Extract the [X, Y] coordinate from the center of the cell holding the provided text.  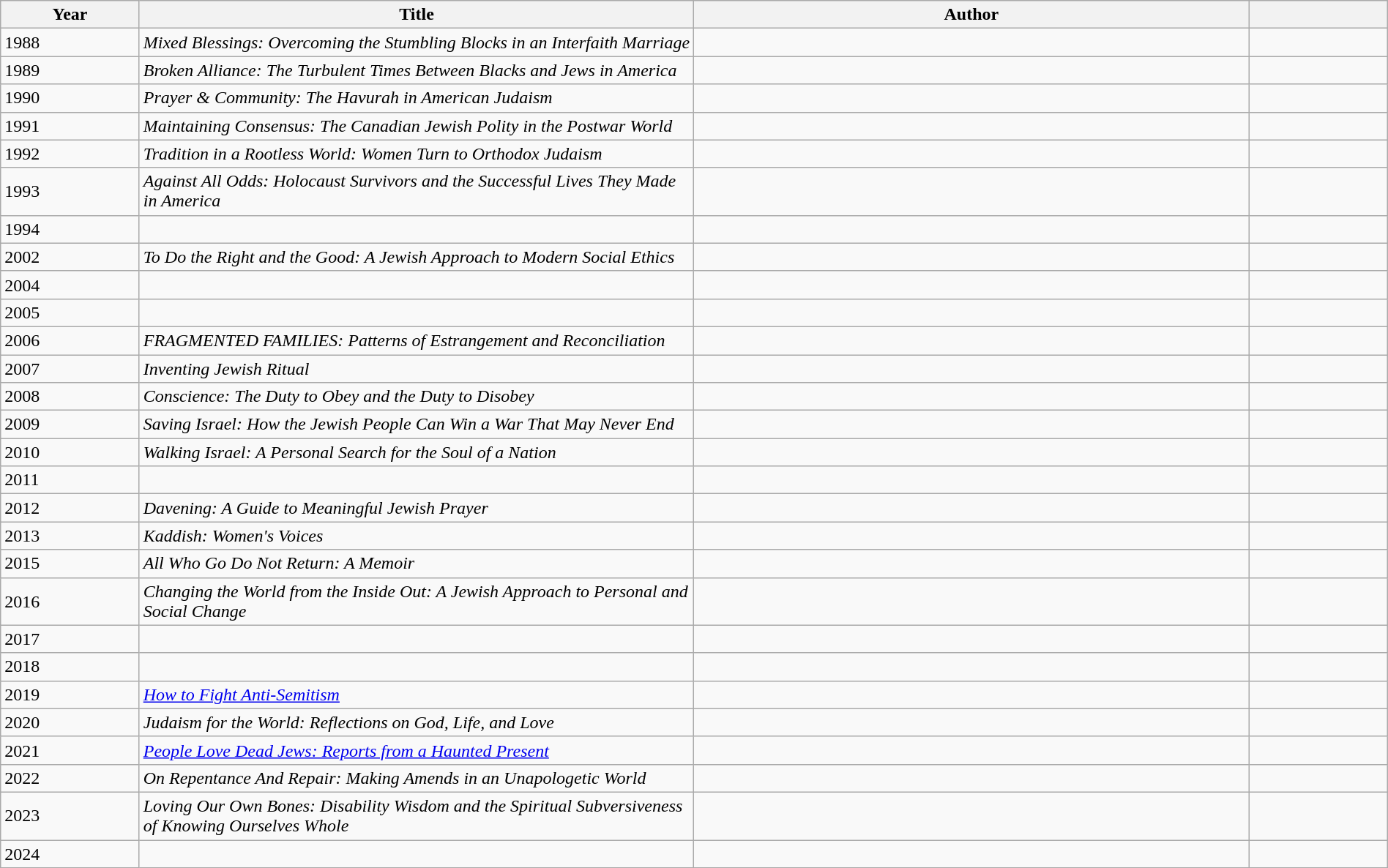
Inventing Jewish Ritual [417, 368]
Title [417, 15]
2022 [70, 778]
Year [70, 15]
2024 [70, 854]
2023 [70, 815]
Against All Odds: Holocaust Survivors and the Successful Lives They Made in America [417, 192]
2006 [70, 340]
Saving Israel: How the Jewish People Can Win a War That May Never End [417, 424]
2007 [70, 368]
1990 [70, 98]
1988 [70, 42]
Walking Israel: A Personal Search for the Soul of a Nation [417, 452]
2016 [70, 602]
Conscience: The Duty to Obey and the Duty to Disobey [417, 397]
Prayer & Community: The Havurah in American Judaism [417, 98]
Changing the World from the Inside Out: A Jewish Approach to Personal and Social Change [417, 602]
Kaddish: Women's Voices [417, 536]
1989 [70, 70]
2005 [70, 313]
2018 [70, 667]
Judaism for the World: Reflections on God, Life, and Love [417, 722]
2021 [70, 750]
FRAGMENTED FAMILIES: Patterns of Estrangement and Reconciliation [417, 340]
1994 [70, 229]
2002 [70, 257]
2019 [70, 695]
2013 [70, 536]
2020 [70, 722]
On Repentance And Repair: Making Amends in an Unapologetic World [417, 778]
2011 [70, 480]
How to Fight Anti-Semitism [417, 695]
1992 [70, 154]
Mixed Blessings: Overcoming the Stumbling Blocks in an Interfaith Marriage [417, 42]
2017 [70, 639]
Davening: A Guide to Meaningful Jewish Prayer [417, 508]
2015 [70, 564]
2012 [70, 508]
2010 [70, 452]
2004 [70, 285]
Tradition in a Rootless World: Women Turn to Orthodox Judaism [417, 154]
People Love Dead Jews: Reports from a Haunted Present [417, 750]
Maintaining Consensus: The Canadian Jewish Polity in the Postwar World [417, 126]
2008 [70, 397]
1993 [70, 192]
All Who Go Do Not Return: A Memoir [417, 564]
2009 [70, 424]
1991 [70, 126]
Author [971, 15]
To Do the Right and the Good: A Jewish Approach to Modern Social Ethics [417, 257]
Broken Alliance: The Turbulent Times Between Blacks and Jews in America [417, 70]
Loving Our Own Bones: Disability Wisdom and the Spiritual Subversiveness of Knowing Ourselves Whole [417, 815]
